Return the [x, y] coordinate for the center point of the cell that contains the specified text.  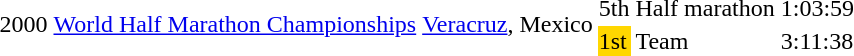
1st [614, 41]
Team [705, 41]
